Return the [X, Y] coordinate for the center point of the cell that contains the specified text.  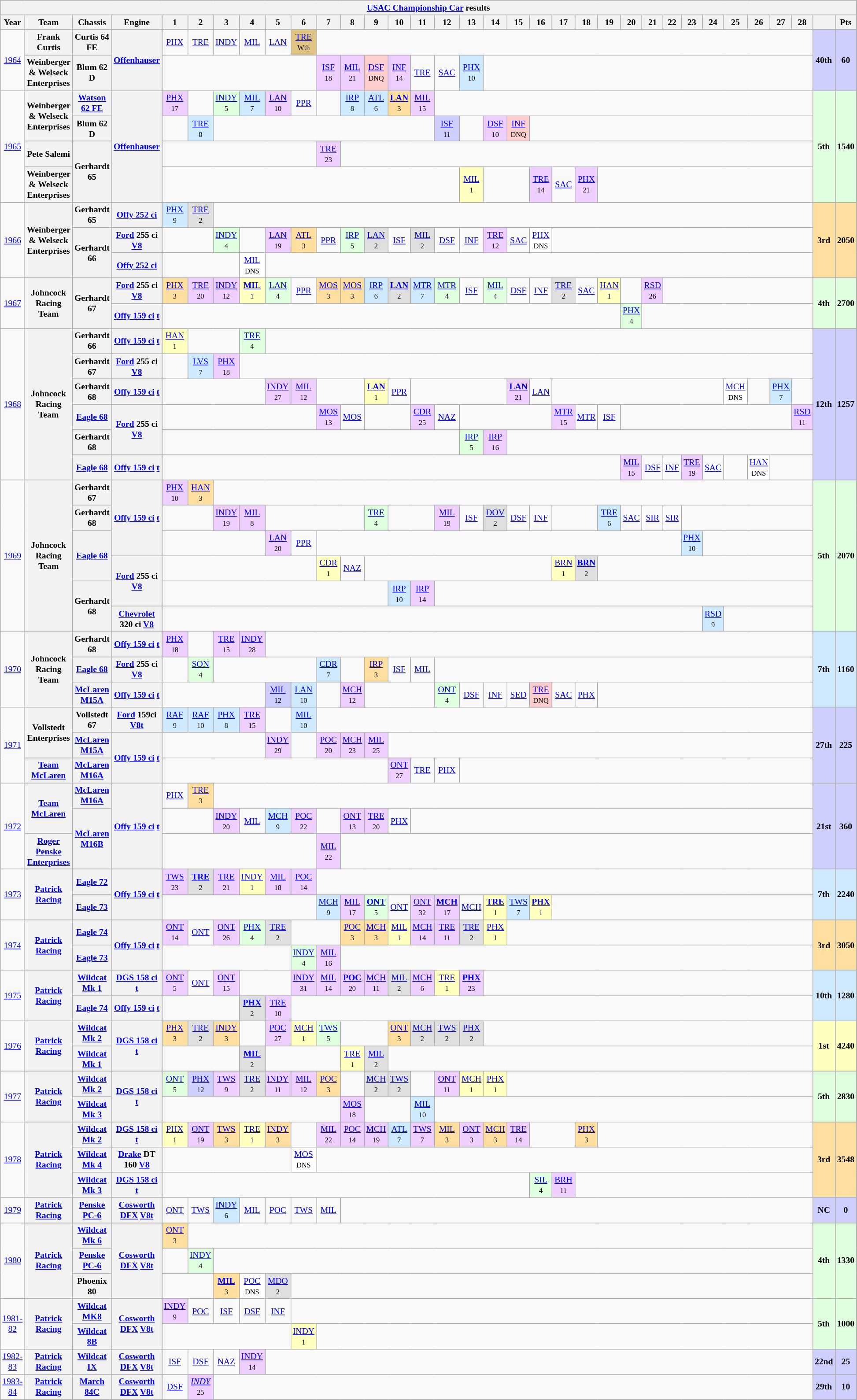
1969 [12, 556]
LAN3 [399, 103]
TWS9 [226, 1084]
MDO2 [278, 1286]
1970 [12, 669]
TRE10 [278, 1008]
Vollstedt 67 [92, 720]
7 [329, 22]
TRE3 [200, 795]
ONT13 [352, 821]
LAN4 [278, 291]
ONT14 [175, 933]
IRP6 [376, 291]
CDR1 [329, 568]
CDR7 [329, 669]
MCHDNS [735, 392]
SON4 [200, 669]
PHX21 [586, 184]
1257 [846, 404]
Watson 62 FE [92, 103]
INDY5 [226, 103]
1966 [12, 240]
4 [252, 22]
PHX23 [471, 983]
Frank Curtis [48, 42]
IRP3 [376, 669]
RAF10 [200, 720]
24 [713, 22]
1964 [12, 61]
MCH17 [447, 907]
225 [846, 745]
MTR7 [422, 291]
3 [226, 22]
Engine [137, 22]
MOS18 [352, 1109]
Chassis [92, 22]
3548 [846, 1160]
INF14 [399, 73]
20 [632, 22]
TRE23 [329, 154]
HAN3 [200, 492]
POC27 [278, 1033]
16 [541, 22]
LAN19 [278, 240]
14 [495, 22]
2830 [846, 1097]
29th [824, 1387]
INFDNQ [519, 129]
TREWth [303, 42]
1979 [12, 1210]
1976 [12, 1046]
2700 [846, 303]
1982-83 [12, 1362]
TRE11 [447, 933]
ATL3 [303, 240]
21st [824, 826]
TREDNQ [541, 695]
TRE19 [692, 468]
40th [824, 61]
10th [824, 995]
1967 [12, 303]
1975 [12, 995]
MIL18 [278, 882]
Wildcat MK8 [92, 1311]
INDY19 [226, 518]
INDY25 [200, 1387]
2050 [846, 240]
ONT27 [399, 771]
1280 [846, 995]
LAN21 [519, 392]
12 [447, 22]
1330 [846, 1261]
LAN20 [278, 543]
MOS [352, 417]
INDY14 [252, 1362]
INDY31 [303, 983]
INDY12 [226, 291]
March 84C [92, 1387]
INDY29 [278, 745]
BRH11 [563, 1185]
RAF9 [175, 720]
Roger Penske Enterprises [48, 852]
INDY [226, 42]
15 [519, 22]
ISF11 [447, 129]
Phoenix 80 [92, 1286]
NC [824, 1210]
Chevrolet 320 ci V8 [137, 619]
22nd [824, 1362]
60 [846, 61]
MCH14 [422, 933]
6 [303, 22]
PHX9 [175, 215]
McLaren M16B [92, 839]
Drake DT 160 V8 [137, 1160]
Year [12, 22]
IRP8 [352, 103]
DSF10 [495, 129]
19 [609, 22]
POC22 [303, 821]
1981-82 [12, 1324]
21 [653, 22]
SIL4 [541, 1185]
TRE12 [495, 240]
1983-84 [12, 1387]
Team [48, 22]
27 [781, 22]
MIL14 [329, 983]
MTR4 [447, 291]
2240 [846, 895]
Wildcat IX [92, 1362]
Pts [846, 22]
MTR [586, 417]
1971 [12, 745]
Curtis 64 FE [92, 42]
5 [278, 22]
SED [519, 695]
MIL19 [447, 518]
1972 [12, 826]
ISF18 [329, 73]
TRE8 [200, 129]
RSD26 [653, 291]
18 [586, 22]
1977 [12, 1097]
ATL6 [376, 103]
PHX7 [781, 392]
1160 [846, 669]
Wildcat Mk 4 [92, 1160]
LAN1 [376, 392]
INDY20 [226, 821]
MIL16 [329, 957]
MTR15 [563, 417]
INDY27 [278, 392]
CDR25 [422, 417]
PHX8 [226, 720]
ONT26 [226, 933]
TRE6 [609, 518]
1st [824, 1046]
MIL7 [252, 103]
TWS5 [329, 1033]
8 [352, 22]
ONT4 [447, 695]
1 [175, 22]
Pete Salemi [48, 154]
MILDNS [252, 265]
1978 [12, 1160]
PHX17 [175, 103]
IRP16 [495, 442]
ONT11 [447, 1084]
Ford 159ci V8t [137, 720]
27th [824, 745]
1000 [846, 1324]
RSD9 [713, 619]
2070 [846, 556]
IRP10 [399, 594]
MIL4 [495, 291]
3050 [846, 945]
PHX12 [200, 1084]
13 [471, 22]
INDY9 [175, 1311]
MCH23 [352, 745]
USAC Championship Car results [428, 8]
Wildcat 8B [92, 1336]
BRN2 [586, 568]
MOS13 [329, 417]
POCDNS [252, 1286]
INDY6 [226, 1210]
0 [846, 1210]
MCH19 [376, 1134]
TWS23 [175, 882]
DOV2 [495, 518]
IRP14 [422, 594]
INDY11 [278, 1084]
INDY28 [252, 644]
23 [692, 22]
MCH6 [422, 983]
ONT19 [200, 1134]
MIL17 [352, 907]
12th [824, 404]
RSD11 [802, 417]
17 [563, 22]
BRN1 [563, 568]
ONT15 [226, 983]
LVS7 [200, 366]
2 [200, 22]
Eagle 72 [92, 882]
1974 [12, 945]
9 [376, 22]
Wildcat Mk 6 [92, 1236]
TRE21 [226, 882]
1980 [12, 1261]
1968 [12, 404]
360 [846, 826]
MIL25 [376, 745]
HANDNS [759, 468]
28 [802, 22]
Vollstedt Enterprises [48, 733]
DSFDNQ [376, 73]
MOSDNS [303, 1160]
PHXDNS [541, 240]
MCH12 [352, 695]
MIL8 [252, 518]
11 [422, 22]
22 [672, 22]
1973 [12, 895]
TWS3 [226, 1134]
ATL7 [399, 1134]
MCH11 [376, 983]
MCH [471, 907]
ONT32 [422, 907]
26 [759, 22]
1540 [846, 146]
1965 [12, 146]
4240 [846, 1046]
MIL21 [352, 73]
